Determine the [X, Y] coordinate at the center of the cell enclosing the given text.  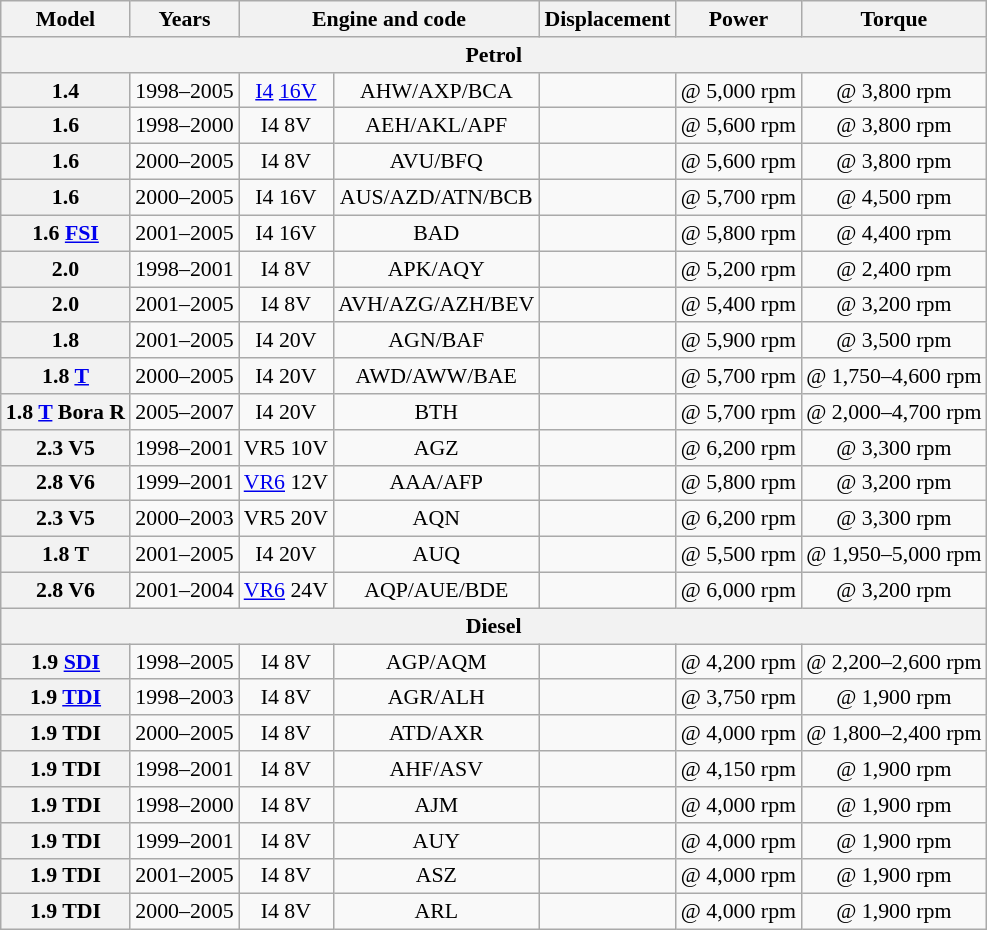
2000–2003 [184, 518]
Diesel [494, 626]
AUQ [436, 554]
1.6 FSI [66, 233]
AVU/BFQ [436, 161]
2005–2007 [184, 411]
Years [184, 18]
1.9 SDI [66, 661]
@ 1,950–5,000 rpm [894, 554]
@ 4,400 rpm [894, 233]
@ 1,800–2,400 rpm [894, 733]
1.8 [66, 340]
1.4 [66, 90]
2001–2004 [184, 590]
ARL [436, 911]
ASZ [436, 876]
AHF/ASV [436, 768]
Displacement [607, 18]
@ 4,500 rpm [894, 197]
AHW/AXP/BCA [436, 90]
AEH/AKL/APF [436, 125]
@ 5,200 rpm [738, 268]
AAA/AFP [436, 483]
@ 3,750 rpm [738, 697]
@ 5,500 rpm [738, 554]
AGN/BAF [436, 340]
Torque [894, 18]
Engine and code [390, 18]
@ 4,200 rpm [738, 661]
@ 3,500 rpm [894, 340]
@ 2,400 rpm [894, 268]
VR5 10V [286, 447]
BTH [436, 411]
AJM [436, 804]
APK/AQY [436, 268]
@ 2,200–2,600 rpm [894, 661]
@ 5,000 rpm [738, 90]
AGR/ALH [436, 697]
VR6 24V [286, 590]
@ 1,750–4,600 rpm [894, 375]
AWD/AWW/BAE [436, 375]
AQN [436, 518]
AUS/AZD/ATN/BCB [436, 197]
@ 5,900 rpm [738, 340]
VR5 20V [286, 518]
@ 4,150 rpm [738, 768]
ATD/AXR [436, 733]
@ 6,000 rpm [738, 590]
1998–2003 [184, 697]
@ 2,000–4,700 rpm [894, 411]
Petrol [494, 54]
VR6 12V [286, 483]
@ 5,400 rpm [738, 304]
AUY [436, 840]
AQP/AUE/BDE [436, 590]
1.8 T Bora R [66, 411]
Power [738, 18]
AGZ [436, 447]
AGP/AQM [436, 661]
AVH/AZG/AZH/BEV [436, 304]
Model [66, 18]
BAD [436, 233]
